Output the (x, y) coordinate of the center of the cell containing the given text.  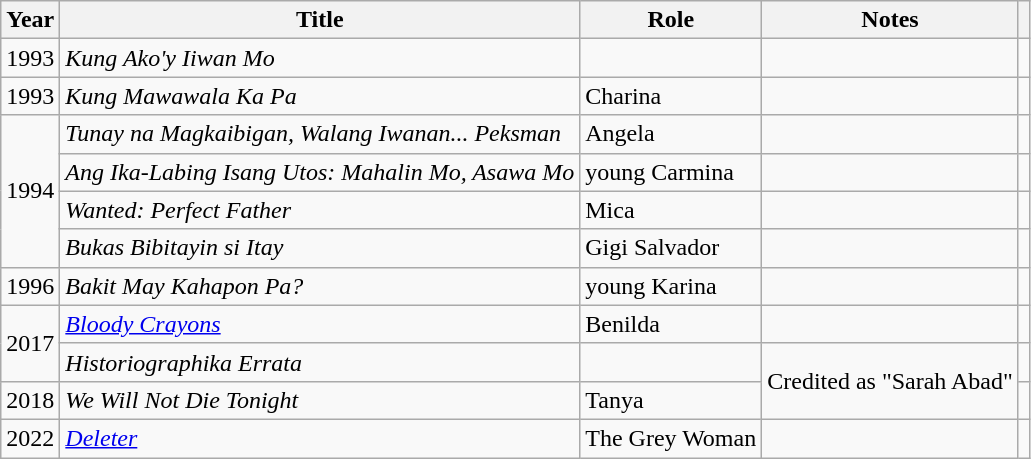
Tunay na Magkaibigan, Walang Iwanan... Peksman (320, 134)
Tanya (671, 400)
1994 (30, 191)
Historiographika Errata (320, 362)
young Carmina (671, 172)
young Karina (671, 286)
Role (671, 20)
Charina (671, 96)
Ang Ika-Labing Isang Utos: Mahalin Mo, Asawa Mo (320, 172)
Year (30, 20)
2017 (30, 343)
Bakit May Kahapon Pa? (320, 286)
Deleter (320, 438)
Benilda (671, 324)
Kung Ako'y Iiwan Mo (320, 58)
Title (320, 20)
2018 (30, 400)
Mica (671, 210)
1996 (30, 286)
2022 (30, 438)
Credited as "Sarah Abad" (890, 381)
Angela (671, 134)
Bloody Crayons (320, 324)
Kung Mawawala Ka Pa (320, 96)
Gigi Salvador (671, 248)
The Grey Woman (671, 438)
We Will Not Die Tonight (320, 400)
Wanted: Perfect Father (320, 210)
Bukas Bibitayin si Itay (320, 248)
Notes (890, 20)
